Extract the (X, Y) coordinate from the center of the cell holding the provided text.  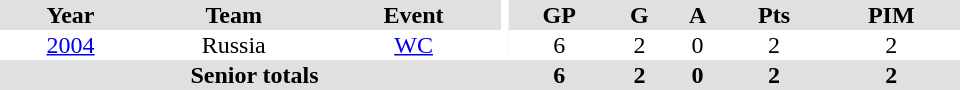
Year (70, 15)
WC (413, 45)
Russia (234, 45)
Team (234, 15)
PIM (892, 15)
2004 (70, 45)
Senior totals (254, 75)
Event (413, 15)
A (697, 15)
GP (559, 15)
G (639, 15)
Pts (774, 15)
